Pinpoint the cell where the given text exists, returning its [X, Y] midpoint coordinate. 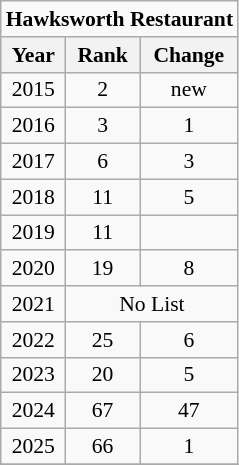
2022 [34, 340]
Year [34, 55]
2025 [34, 447]
2020 [34, 269]
47 [190, 411]
2018 [34, 197]
67 [103, 411]
Change [190, 55]
66 [103, 447]
2015 [34, 90]
Rank [103, 55]
new [190, 90]
2019 [34, 233]
19 [103, 269]
2021 [34, 304]
8 [190, 269]
25 [103, 340]
2024 [34, 411]
Hawksworth Restaurant [120, 19]
20 [103, 375]
2 [103, 90]
2016 [34, 126]
2023 [34, 375]
2017 [34, 162]
No List [152, 304]
